Identify which cell holds the provided text, then report its [X, Y] central coordinate. 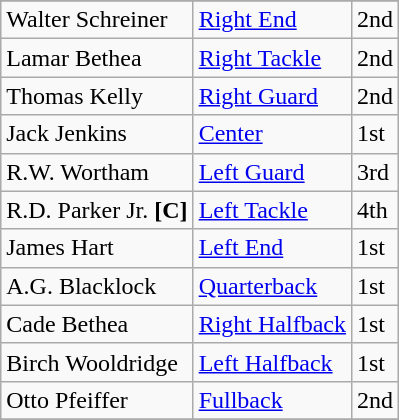
Otto Pfeiffer [97, 400]
Thomas Kelly [97, 96]
3rd [374, 172]
Birch Wooldridge [97, 362]
Walter Schreiner [97, 20]
Jack Jenkins [97, 134]
Cade Bethea [97, 324]
R.W. Wortham [97, 172]
4th [374, 210]
Fullback [272, 400]
Right Tackle [272, 58]
Left Guard [272, 172]
Lamar Bethea [97, 58]
Left Halfback [272, 362]
A.G. Blacklock [97, 286]
Right End [272, 20]
Right Guard [272, 96]
Center [272, 134]
James Hart [97, 248]
Left End [272, 248]
Quarterback [272, 286]
Left Tackle [272, 210]
Right Halfback [272, 324]
R.D. Parker Jr. [C] [97, 210]
